Capture the cell that displays the provided text and extract its [x, y] central coordinate. 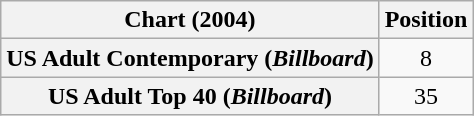
US Adult Contemporary (Billboard) [190, 58]
Chart (2004) [190, 20]
35 [426, 96]
US Adult Top 40 (Billboard) [190, 96]
Position [426, 20]
8 [426, 58]
